Search for the cell housing the specified text and yield its (x, y) center coordinate. 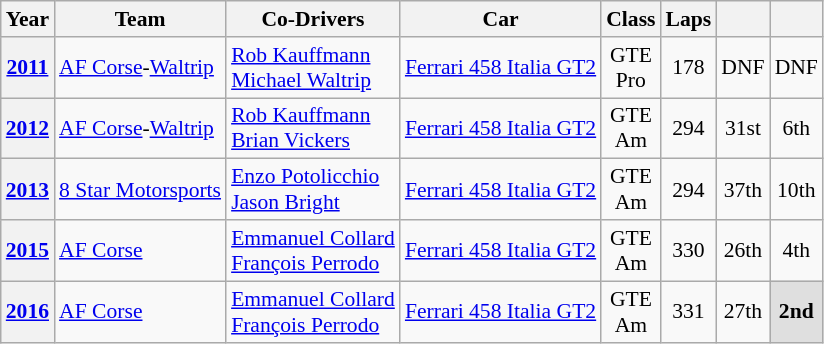
Enzo Potolicchio Jason Bright (313, 190)
Class (630, 19)
Year (28, 19)
2011 (28, 68)
Car (500, 19)
Team (140, 19)
6th (796, 128)
4th (796, 250)
2012 (28, 128)
Rob Kauffmann Brian Vickers (313, 128)
27th (742, 312)
178 (689, 68)
8 Star Motorsports (140, 190)
Laps (689, 19)
331 (689, 312)
GTEPro (630, 68)
2013 (28, 190)
26th (742, 250)
Co-Drivers (313, 19)
2015 (28, 250)
330 (689, 250)
37th (742, 190)
2016 (28, 312)
2nd (796, 312)
Rob Kauffmann Michael Waltrip (313, 68)
31st (742, 128)
10th (796, 190)
